Detect which cell encompasses the target text, then output its (X, Y) center coordinate. 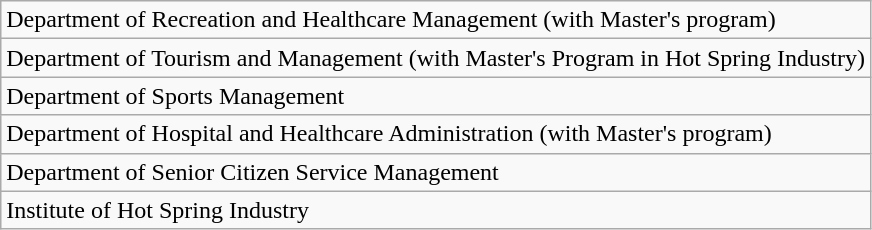
Department of Recreation and Healthcare Management (with Master's program) (436, 20)
Department of Tourism and Management (with Master's Program in Hot Spring Industry) (436, 58)
Institute of Hot Spring Industry (436, 210)
Department of Senior Citizen Service Management (436, 172)
Department of Sports Management (436, 96)
Department of Hospital and Healthcare Administration (with Master's program) (436, 134)
